Identify which cell holds the provided text, then report its [X, Y] central coordinate. 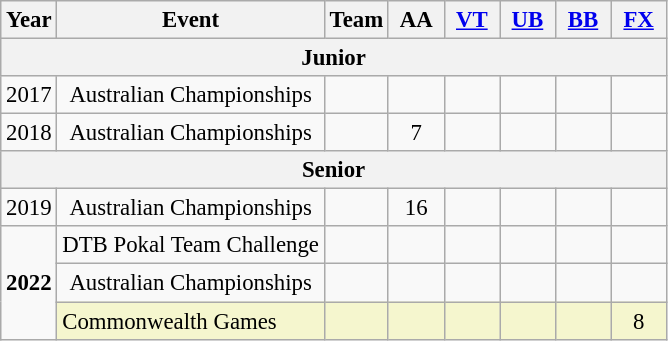
8 [639, 321]
Team [356, 20]
Junior [334, 58]
Event [190, 20]
Year [29, 20]
Senior [334, 170]
2017 [29, 95]
7 [416, 133]
16 [416, 208]
2022 [29, 282]
DTB Pokal Team Challenge [190, 245]
FX [639, 20]
2019 [29, 208]
VT [472, 20]
UB [528, 20]
2018 [29, 133]
AA [416, 20]
BB [583, 20]
Commonwealth Games [190, 321]
